For the text-containing cell, return its midpoint in (X, Y) coordinate format. 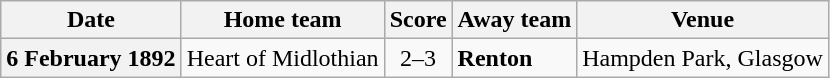
Hampden Park, Glasgow (703, 58)
Renton (514, 58)
2–3 (418, 58)
Venue (703, 20)
Home team (282, 20)
Score (418, 20)
Date (91, 20)
Away team (514, 20)
Heart of Midlothian (282, 58)
6 February 1892 (91, 58)
